Provide the (x, y) coordinate of the cell's center where the given text is located.  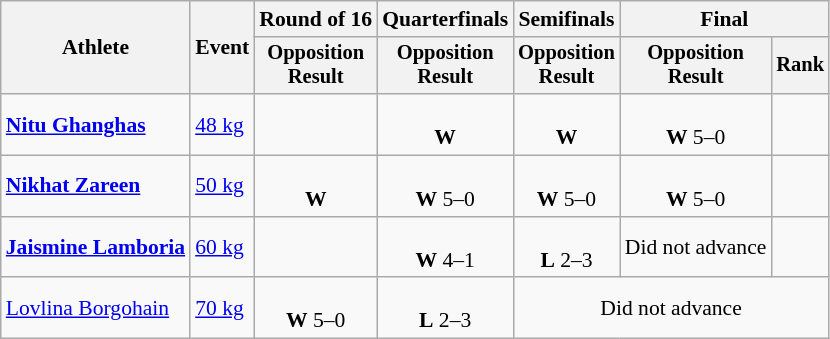
Athlete (96, 48)
Nikhat Zareen (96, 186)
Lovlina Borgohain (96, 308)
60 kg (222, 248)
Rank (800, 66)
50 kg (222, 186)
Nitu Ghanghas (96, 124)
70 kg (222, 308)
Semifinals (566, 19)
Jaismine Lamboria (96, 248)
48 kg (222, 124)
Quarterfinals (445, 19)
Event (222, 48)
Round of 16 (316, 19)
Final (724, 19)
W 4–1 (445, 248)
